Search for the cell housing the specified text and yield its [X, Y] center coordinate. 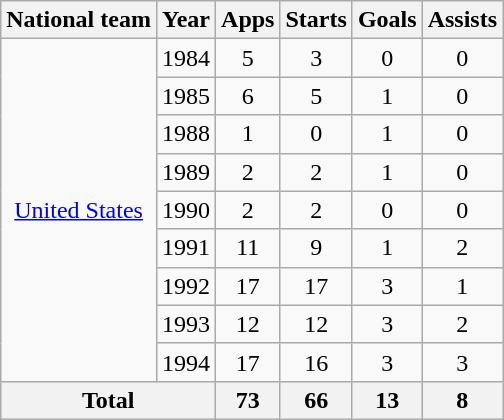
Total [108, 400]
1993 [186, 324]
National team [79, 20]
Starts [316, 20]
1989 [186, 172]
Apps [248, 20]
13 [387, 400]
1985 [186, 96]
1992 [186, 286]
66 [316, 400]
1994 [186, 362]
Goals [387, 20]
Year [186, 20]
6 [248, 96]
Assists [462, 20]
United States [79, 210]
16 [316, 362]
73 [248, 400]
11 [248, 248]
1988 [186, 134]
9 [316, 248]
8 [462, 400]
1990 [186, 210]
1984 [186, 58]
1991 [186, 248]
